For the text-containing cell, return its midpoint in (X, Y) coordinate format. 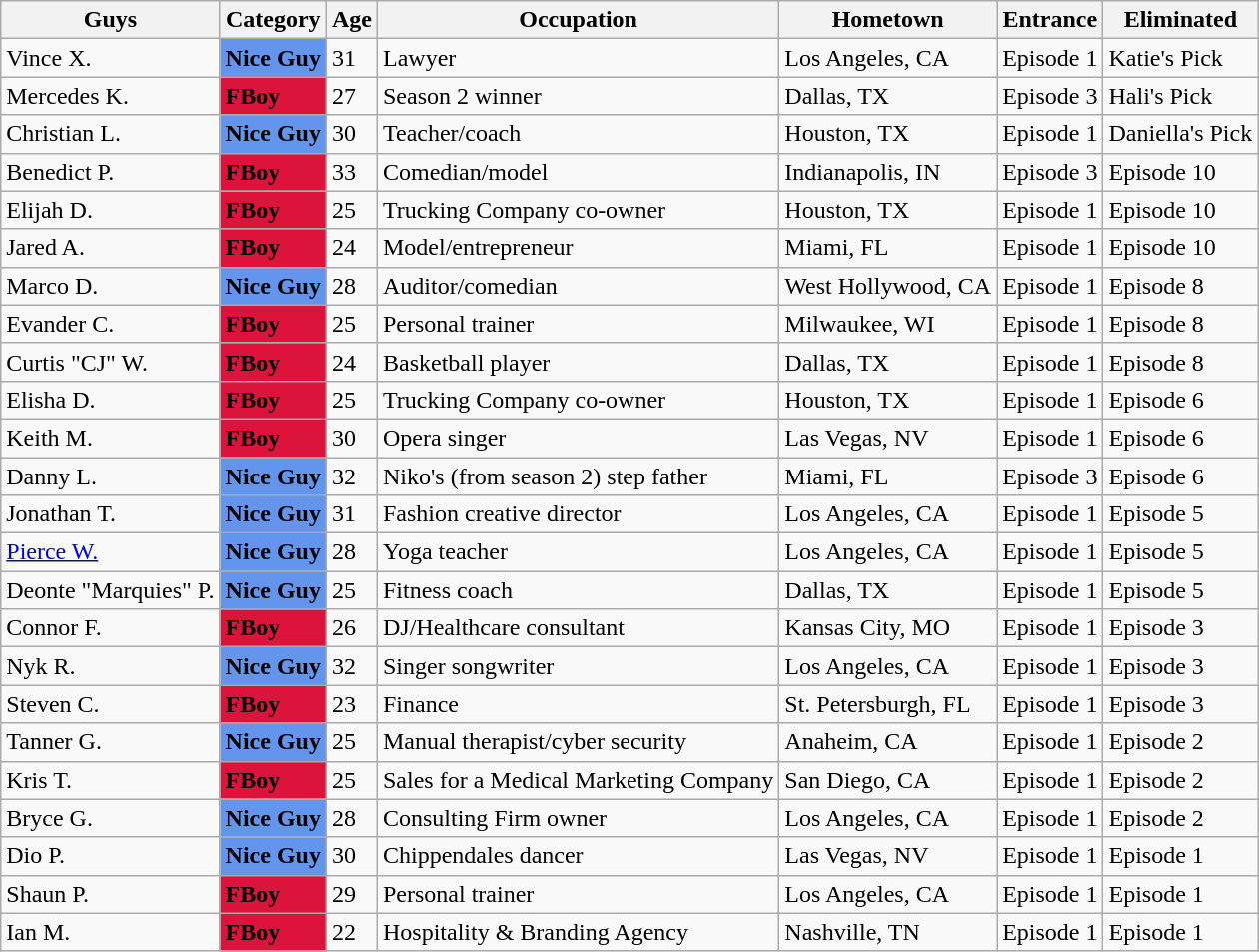
Kansas City, MO (888, 628)
33 (352, 172)
Comedian/model (578, 172)
Fashion creative director (578, 514)
Hometown (888, 20)
Jared A. (110, 248)
Hospitality & Branding Agency (578, 932)
Basketball player (578, 362)
Pierce W. (110, 552)
23 (352, 704)
Benedict P. (110, 172)
Evander C. (110, 324)
St. Petersburgh, FL (888, 704)
Opera singer (578, 438)
Nyk R. (110, 666)
Curtis "CJ" W. (110, 362)
Manual therapist/cyber security (578, 742)
Kris T. (110, 780)
Elijah D. (110, 210)
Shaun P. (110, 894)
Hali's Pick (1181, 96)
Mercedes K. (110, 96)
Danny L. (110, 476)
27 (352, 96)
Singer songwriter (578, 666)
Lawyer (578, 58)
Entrance (1050, 20)
Anaheim, CA (888, 742)
Auditor/comedian (578, 286)
Age (352, 20)
Keith M. (110, 438)
Chippendales dancer (578, 856)
26 (352, 628)
Indianapolis, IN (888, 172)
29 (352, 894)
Jonathan T. (110, 514)
Consulting Firm owner (578, 818)
Finance (578, 704)
Dio P. (110, 856)
Connor F. (110, 628)
San Diego, CA (888, 780)
Category (273, 20)
DJ/Healthcare consultant (578, 628)
22 (352, 932)
West Hollywood, CA (888, 286)
Elisha D. (110, 400)
Steven C. (110, 704)
Tanner G. (110, 742)
Daniella's Pick (1181, 134)
Season 2 winner (578, 96)
Model/entrepreneur (578, 248)
Guys (110, 20)
Vince X. (110, 58)
Occupation (578, 20)
Milwaukee, WI (888, 324)
Fitness coach (578, 590)
Ian M. (110, 932)
Bryce G. (110, 818)
Sales for a Medical Marketing Company (578, 780)
Eliminated (1181, 20)
Teacher/coach (578, 134)
Yoga teacher (578, 552)
Katie's Pick (1181, 58)
Christian L. (110, 134)
Marco D. (110, 286)
Niko's (from season 2) step father (578, 476)
Deonte "Marquies" P. (110, 590)
Nashville, TN (888, 932)
